Capture the cell that displays the provided text and extract its (X, Y) central coordinate. 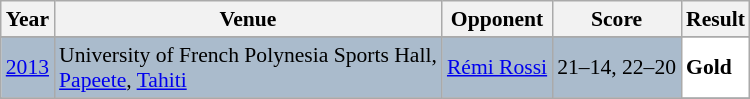
Year (28, 19)
Result (716, 19)
Score (616, 19)
2013 (28, 68)
Venue (248, 19)
Opponent (497, 19)
University of French Polynesia Sports Hall, Papeete, Tahiti (248, 68)
21–14, 22–20 (616, 68)
Rémi Rossi (497, 68)
Gold (716, 68)
